Provide the [x, y] coordinate of the cell's center where the given text is located.  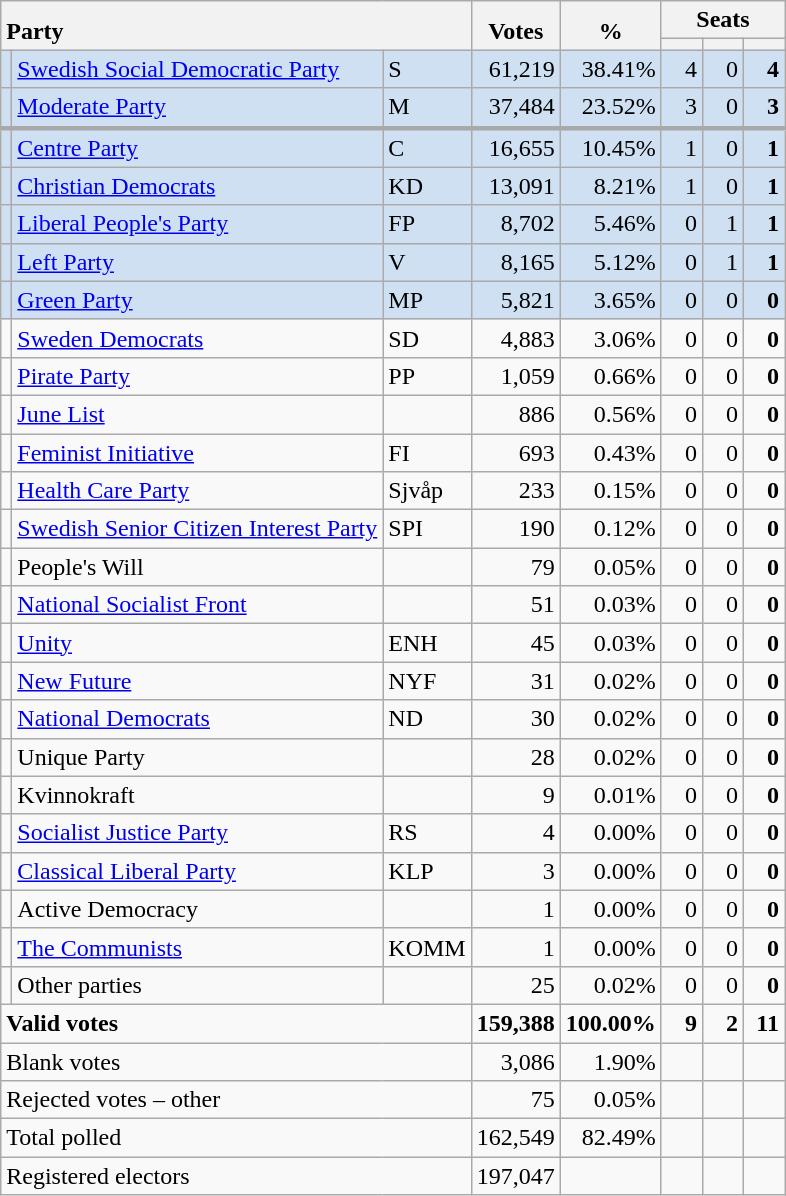
2 [722, 1023]
23.52% [610, 108]
5.46% [610, 224]
NYF [427, 681]
Blank votes [236, 1061]
Seats [722, 20]
190 [516, 529]
Other parties [198, 985]
Socialist Justice Party [198, 833]
0.43% [610, 453]
0.01% [610, 795]
0.66% [610, 376]
100.00% [610, 1023]
3.06% [610, 338]
30 [516, 719]
SPI [427, 529]
51 [516, 605]
1.90% [610, 1061]
5,821 [516, 300]
ENH [427, 643]
The Communists [198, 947]
693 [516, 453]
4,883 [516, 338]
KOMM [427, 947]
PP [427, 376]
0.15% [610, 491]
Registered electors [236, 1176]
Classical Liberal Party [198, 871]
13,091 [516, 186]
886 [516, 414]
V [427, 262]
Valid votes [236, 1023]
Unique Party [198, 757]
159,388 [516, 1023]
Health Care Party [198, 491]
FI [427, 453]
11 [764, 1023]
79 [516, 567]
SD [427, 338]
National Socialist Front [198, 605]
% [610, 26]
233 [516, 491]
0.56% [610, 414]
Liberal People's Party [198, 224]
162,549 [516, 1138]
Sjvåp [427, 491]
Swedish Social Democratic Party [198, 69]
KD [427, 186]
Unity [198, 643]
Votes [516, 26]
Feminist Initiative [198, 453]
KLP [427, 871]
8,702 [516, 224]
5.12% [610, 262]
S [427, 69]
Pirate Party [198, 376]
Moderate Party [198, 108]
38.41% [610, 69]
Kvinnokraft [198, 795]
82.49% [610, 1138]
People's Will [198, 567]
16,655 [516, 148]
1,059 [516, 376]
C [427, 148]
37,484 [516, 108]
RS [427, 833]
Party [236, 26]
Active Democracy [198, 909]
New Future [198, 681]
197,047 [516, 1176]
25 [516, 985]
Left Party [198, 262]
3.65% [610, 300]
28 [516, 757]
M [427, 108]
3,086 [516, 1061]
61,219 [516, 69]
0.12% [610, 529]
National Democrats [198, 719]
ND [427, 719]
June List [198, 414]
Total polled [236, 1138]
Centre Party [198, 148]
8,165 [516, 262]
8.21% [610, 186]
75 [516, 1100]
MP [427, 300]
Christian Democrats [198, 186]
10.45% [610, 148]
31 [516, 681]
Green Party [198, 300]
Sweden Democrats [198, 338]
Rejected votes – other [236, 1100]
Swedish Senior Citizen Interest Party [198, 529]
FP [427, 224]
45 [516, 643]
